For the text-containing cell, return its midpoint in (x, y) coordinate format. 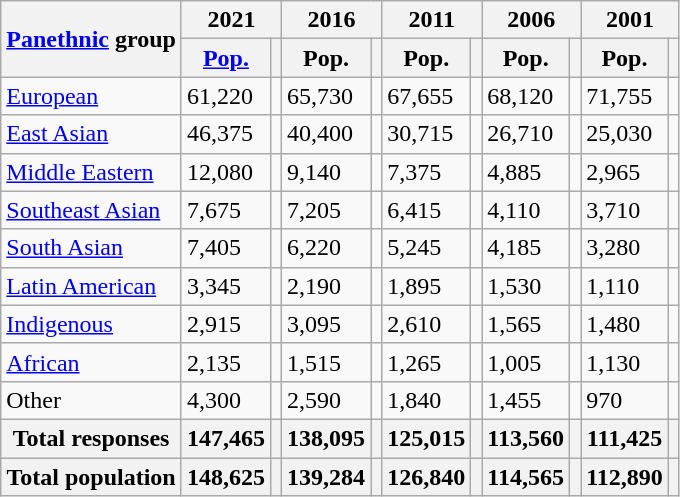
6,415 (426, 210)
113,560 (526, 438)
30,715 (426, 134)
1,515 (326, 362)
2011 (432, 20)
139,284 (326, 477)
East Asian (92, 134)
2,590 (326, 400)
2,915 (226, 324)
7,205 (326, 210)
26,710 (526, 134)
1,265 (426, 362)
4,110 (526, 210)
Latin American (92, 286)
2021 (231, 20)
3,280 (625, 248)
European (92, 96)
1,480 (625, 324)
67,655 (426, 96)
African (92, 362)
Southeast Asian (92, 210)
3,345 (226, 286)
1,895 (426, 286)
1,005 (526, 362)
147,465 (226, 438)
2,610 (426, 324)
40,400 (326, 134)
25,030 (625, 134)
138,095 (326, 438)
3,095 (326, 324)
1,110 (625, 286)
65,730 (326, 96)
2,190 (326, 286)
4,885 (526, 172)
2,135 (226, 362)
126,840 (426, 477)
970 (625, 400)
Other (92, 400)
1,530 (526, 286)
7,375 (426, 172)
7,405 (226, 248)
68,120 (526, 96)
1,565 (526, 324)
2006 (532, 20)
112,890 (625, 477)
2001 (630, 20)
2016 (332, 20)
South Asian (92, 248)
5,245 (426, 248)
4,300 (226, 400)
Indigenous (92, 324)
125,015 (426, 438)
114,565 (526, 477)
6,220 (326, 248)
Total population (92, 477)
2,965 (625, 172)
71,755 (625, 96)
1,455 (526, 400)
1,840 (426, 400)
46,375 (226, 134)
9,140 (326, 172)
148,625 (226, 477)
111,425 (625, 438)
Total responses (92, 438)
4,185 (526, 248)
7,675 (226, 210)
12,080 (226, 172)
1,130 (625, 362)
3,710 (625, 210)
Middle Eastern (92, 172)
61,220 (226, 96)
Panethnic group (92, 39)
